Return the (X, Y) coordinate for the center point of the cell that contains the specified text.  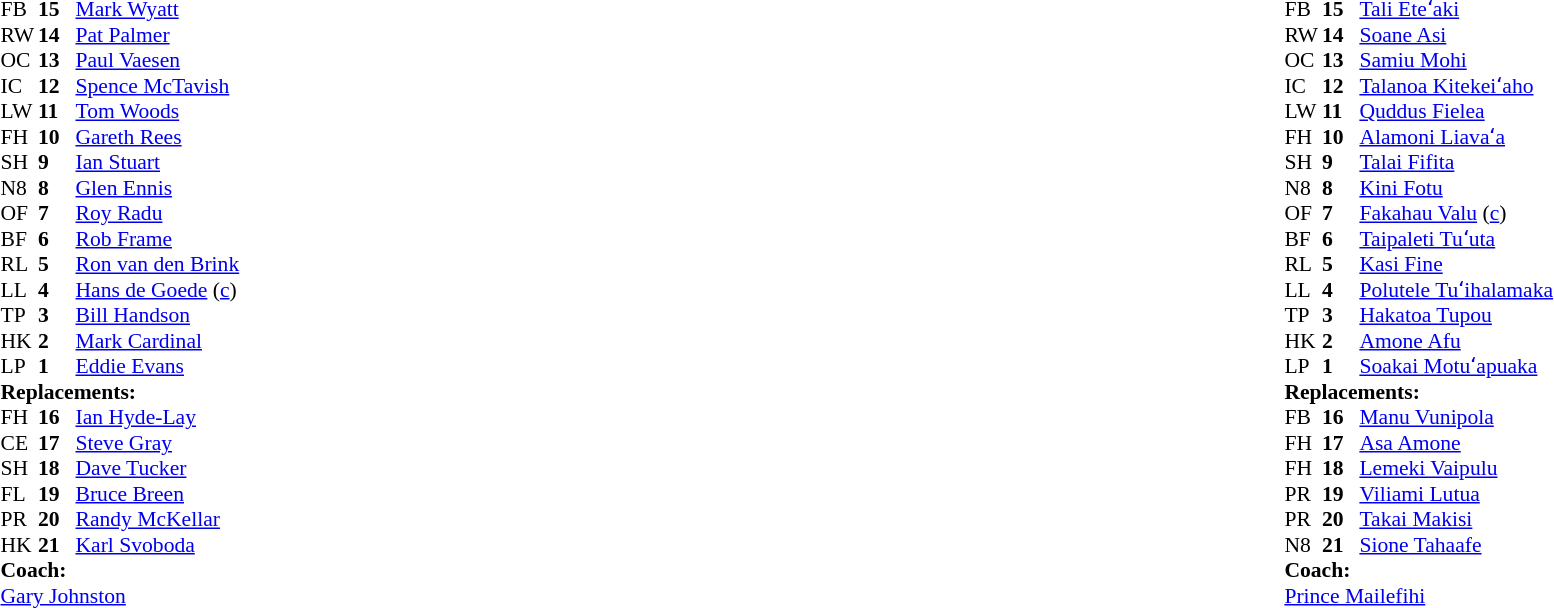
Randy McKellar (158, 519)
Samiu Mohi (1456, 61)
Viliami Lutua (1456, 494)
Lemeki Vaipulu (1456, 469)
CE (19, 443)
Tom Woods (158, 111)
Hans de Goede (c) (158, 290)
Ian Stuart (158, 163)
Soakai Motuʻapuaka (1456, 367)
Bill Handson (158, 315)
Talanoa Kitekeiʻaho (1456, 86)
Polutele Tuʻihalamaka (1456, 290)
Spence McTavish (158, 86)
Karl Svoboda (158, 545)
Kasi Fine (1456, 265)
Hakatoa Tupou (1456, 315)
Takai Makisi (1456, 519)
Pat Palmer (158, 35)
Steve Gray (158, 443)
Quddus Fielea (1456, 111)
Ron van den Brink (158, 265)
Eddie Evans (158, 367)
Alamoni Liavaʻa (1456, 137)
Rob Frame (158, 239)
Glen Ennis (158, 188)
Talai Fifita (1456, 163)
FB (1303, 417)
Sione Tahaafe (1456, 545)
FL (19, 494)
Manu Vunipola (1456, 417)
Gareth Rees (158, 137)
Amone Afu (1456, 341)
Bruce Breen (158, 494)
Roy Radu (158, 213)
Asa Amone (1456, 443)
Kini Fotu (1456, 188)
Fakahau Valu (c) (1456, 213)
Soane Asi (1456, 35)
Dave Tucker (158, 469)
Mark Cardinal (158, 341)
Taipaleti Tuʻuta (1456, 239)
Ian Hyde-Lay (158, 417)
Paul Vaesen (158, 61)
